Locate the cell with the specified text and output its (X, Y) center coordinate. 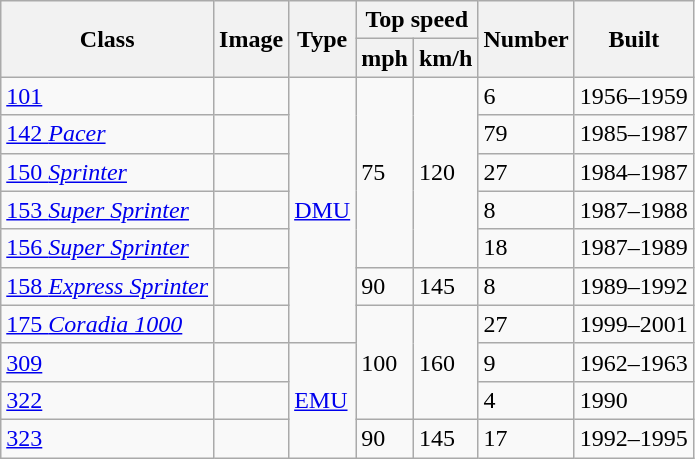
Number (526, 39)
175 Coradia 1000 (108, 324)
75 (385, 172)
18 (526, 248)
150 Sprinter (108, 172)
1985–1987 (634, 134)
Built (634, 39)
9 (526, 362)
DMU (322, 210)
160 (445, 362)
1956–1959 (634, 96)
EMU (322, 400)
322 (108, 400)
323 (108, 438)
1962–1963 (634, 362)
1984–1987 (634, 172)
120 (445, 172)
1990 (634, 400)
153 Super Sprinter (108, 210)
79 (526, 134)
1999–2001 (634, 324)
142 Pacer (108, 134)
1989–1992 (634, 286)
mph (385, 58)
101 (108, 96)
4 (526, 400)
1987–1989 (634, 248)
1987–1988 (634, 210)
17 (526, 438)
100 (385, 362)
1992–1995 (634, 438)
Top speed (417, 20)
Image (252, 39)
Type (322, 39)
6 (526, 96)
156 Super Sprinter (108, 248)
km/h (445, 58)
Class (108, 39)
158 Express Sprinter (108, 286)
309 (108, 362)
